Find where the given text appears and provide that cell's center as (x, y) coordinate. 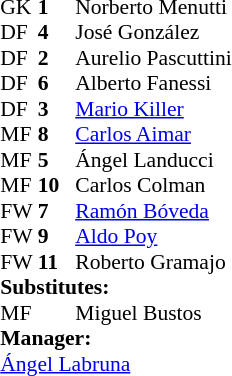
5 (57, 160)
11 (57, 262)
Carlos Colman (153, 185)
Carlos Aimar (153, 135)
Alberto Fanessi (153, 83)
8 (57, 135)
10 (57, 185)
Miguel Bustos (153, 313)
9 (57, 237)
3 (57, 109)
Ramón Bóveda (153, 211)
Manager: (116, 339)
4 (57, 33)
7 (57, 211)
Substitutes: (116, 287)
Roberto Gramajo (153, 262)
2 (57, 58)
6 (57, 83)
Mario Killer (153, 109)
Aurelio Pascuttini (153, 58)
José González (153, 33)
Aldo Poy (153, 237)
Ángel Landucci (153, 160)
